Capture the cell that displays the provided text and extract its (x, y) central coordinate. 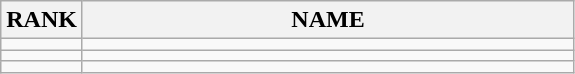
RANK (42, 20)
NAME (328, 20)
